Search for the cell housing the specified text and yield its [X, Y] center coordinate. 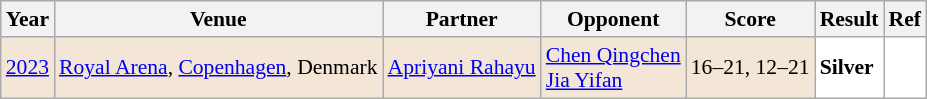
Apriyani Rahayu [462, 68]
2023 [28, 68]
Partner [462, 19]
Venue [218, 19]
Chen Qingchen Jia Yifan [614, 68]
Result [850, 19]
16–21, 12–21 [750, 68]
Opponent [614, 19]
Ref [905, 19]
Royal Arena, Copenhagen, Denmark [218, 68]
Silver [850, 68]
Score [750, 19]
Year [28, 19]
